For the text-containing cell, return its midpoint in (X, Y) coordinate format. 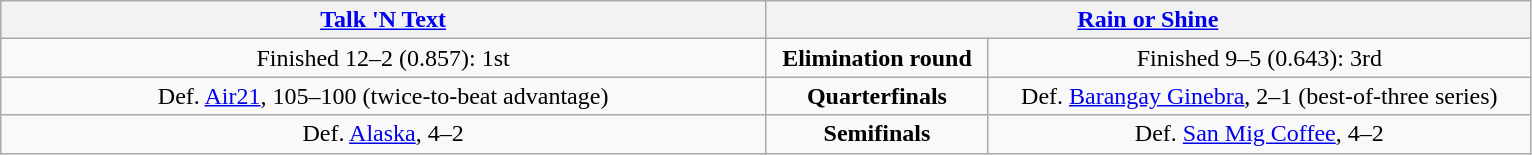
Def. Barangay Ginebra, 2–1 (best-of-three series) (1259, 96)
Def. San Mig Coffee, 4–2 (1259, 134)
Talk 'N Text (384, 20)
Elimination round (876, 58)
Def. Alaska, 4–2 (384, 134)
Semifinals (876, 134)
Quarterfinals (876, 96)
Finished 9–5 (0.643): 3rd (1259, 58)
Def. Air21, 105–100 (twice-to-beat advantage) (384, 96)
Rain or Shine (1148, 20)
Finished 12–2 (0.857): 1st (384, 58)
